Return the (x, y) coordinate for the center point of the cell that contains the specified text.  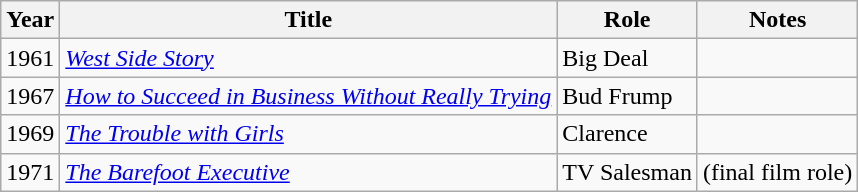
1961 (30, 58)
1969 (30, 134)
Bud Frump (628, 96)
TV Salesman (628, 172)
The Barefoot Executive (308, 172)
Big Deal (628, 58)
Clarence (628, 134)
1971 (30, 172)
Year (30, 20)
How to Succeed in Business Without Really Trying (308, 96)
Role (628, 20)
(final film role) (777, 172)
The Trouble with Girls (308, 134)
1967 (30, 96)
West Side Story (308, 58)
Notes (777, 20)
Title (308, 20)
